Return the (X, Y) coordinate for the center point of the cell that contains the specified text.  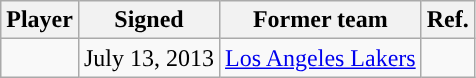
Los Angeles Lakers (321, 58)
Player (40, 20)
Ref. (448, 20)
July 13, 2013 (148, 58)
Signed (148, 20)
Former team (321, 20)
